Return (x, y) of the center of cell containing provided text 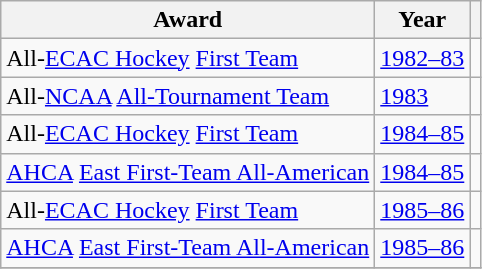
Award (188, 20)
All-NCAA All-Tournament Team (188, 96)
1982–83 (422, 58)
Year (422, 20)
1983 (422, 96)
